For the text-containing cell, return its midpoint in [X, Y] coordinate format. 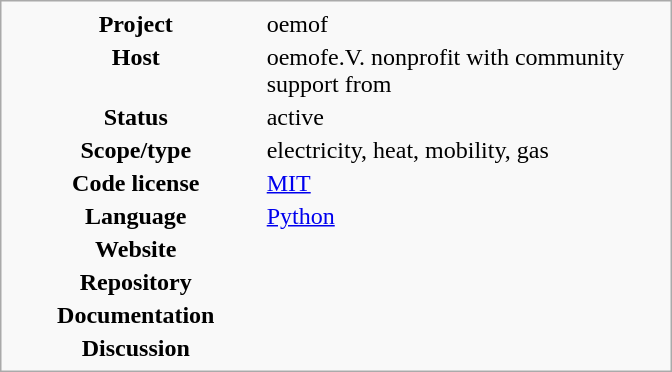
active [464, 117]
Scope/type [136, 150]
electricity, heat, mobility, gas [464, 150]
oemof [464, 24]
oemofe.V. nonprofit with community support from [464, 70]
Website [136, 249]
Python [464, 216]
Documentation [136, 315]
Language [136, 216]
MIT [464, 183]
Host [136, 70]
Project [136, 24]
Repository [136, 282]
Status [136, 117]
Discussion [136, 348]
Code license [136, 183]
